Return (X, Y) of the center of cell containing provided text 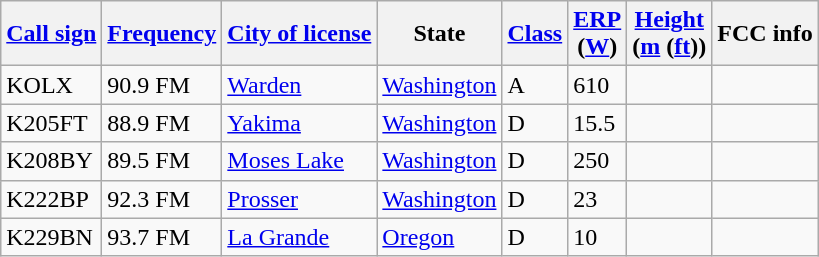
92.3 FM (162, 199)
90.9 FM (162, 85)
610 (598, 85)
Height(m (ft)) (670, 34)
K222BP (52, 199)
10 (598, 237)
A (535, 85)
88.9 FM (162, 123)
250 (598, 161)
Warden (300, 85)
23 (598, 199)
Frequency (162, 34)
City of license (300, 34)
Call sign (52, 34)
K229BN (52, 237)
Yakima (300, 123)
FCC info (765, 34)
Prosser (300, 199)
State (440, 34)
La Grande (300, 237)
Moses Lake (300, 161)
K208BY (52, 161)
89.5 FM (162, 161)
15.5 (598, 123)
93.7 FM (162, 237)
Oregon (440, 237)
K205FT (52, 123)
ERP(W) (598, 34)
Class (535, 34)
KOLX (52, 85)
